Pinpoint the cell where the given text exists, returning its (X, Y) midpoint coordinate. 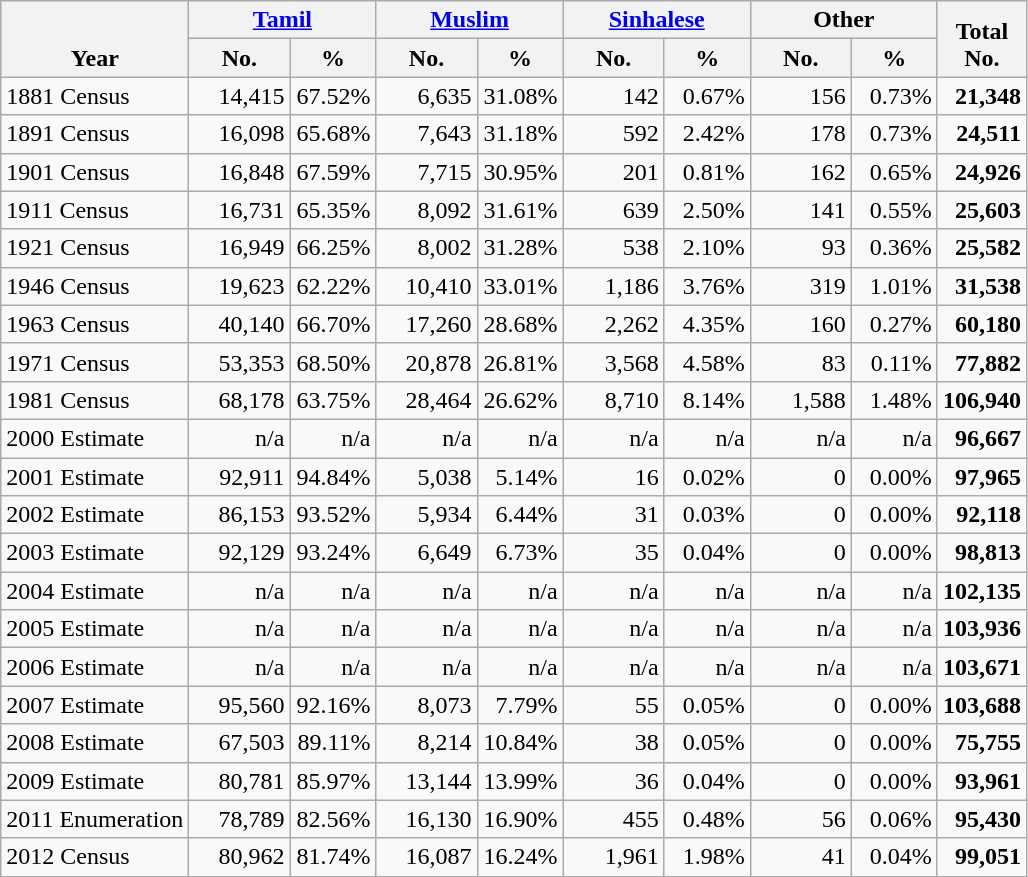
8,073 (426, 705)
16.24% (520, 857)
103,936 (982, 629)
92,911 (240, 477)
2.10% (707, 248)
160 (800, 324)
16.90% (520, 819)
2.42% (707, 134)
85.97% (333, 781)
2005 Estimate (95, 629)
53,353 (240, 362)
2007 Estimate (95, 705)
2000 Estimate (95, 438)
3,568 (614, 362)
95,560 (240, 705)
178 (800, 134)
1,588 (800, 400)
41 (800, 857)
2009 Estimate (95, 781)
2004 Estimate (95, 591)
16,848 (240, 172)
162 (800, 172)
92,118 (982, 515)
26.62% (520, 400)
68.50% (333, 362)
5,934 (426, 515)
93.24% (333, 553)
142 (614, 96)
13.99% (520, 781)
Tamil (282, 20)
2012 Census (95, 857)
21,348 (982, 96)
1963 Census (95, 324)
639 (614, 210)
1,186 (614, 286)
0.36% (894, 248)
26.81% (520, 362)
93.52% (333, 515)
6.73% (520, 553)
28.68% (520, 324)
92.16% (333, 705)
455 (614, 819)
16,130 (426, 819)
2006 Estimate (95, 667)
6,635 (426, 96)
7,715 (426, 172)
93,961 (982, 781)
28,464 (426, 400)
0.81% (707, 172)
24,926 (982, 172)
1946 Census (95, 286)
20,878 (426, 362)
31,538 (982, 286)
4.58% (707, 362)
16,731 (240, 210)
55 (614, 705)
0.03% (707, 515)
5.14% (520, 477)
0.55% (894, 210)
2011 Enumeration (95, 819)
65.35% (333, 210)
94.84% (333, 477)
98,813 (982, 553)
Other (844, 20)
63.75% (333, 400)
7,643 (426, 134)
67.52% (333, 96)
103,671 (982, 667)
1,961 (614, 857)
8,092 (426, 210)
1891 Census (95, 134)
1981 Census (95, 400)
5,038 (426, 477)
89.11% (333, 743)
592 (614, 134)
201 (614, 172)
40,140 (240, 324)
35 (614, 553)
0.27% (894, 324)
0.65% (894, 172)
30.95% (520, 172)
97,965 (982, 477)
4.35% (707, 324)
67.59% (333, 172)
8.14% (707, 400)
92,129 (240, 553)
0.67% (707, 96)
80,962 (240, 857)
106,940 (982, 400)
62.22% (333, 286)
2001 Estimate (95, 477)
319 (800, 286)
0.06% (894, 819)
Sinhalese (656, 20)
31.28% (520, 248)
1881 Census (95, 96)
81.74% (333, 857)
1.48% (894, 400)
0.02% (707, 477)
13,144 (426, 781)
31.61% (520, 210)
2002 Estimate (95, 515)
2.50% (707, 210)
TotalNo. (982, 39)
65.68% (333, 134)
19,623 (240, 286)
77,882 (982, 362)
7.79% (520, 705)
78,789 (240, 819)
Muslim (470, 20)
8,214 (426, 743)
2003 Estimate (95, 553)
99,051 (982, 857)
8,002 (426, 248)
10.84% (520, 743)
68,178 (240, 400)
83 (800, 362)
0.48% (707, 819)
2008 Estimate (95, 743)
86,153 (240, 515)
16,098 (240, 134)
102,135 (982, 591)
0.11% (894, 362)
82.56% (333, 819)
1.01% (894, 286)
25,582 (982, 248)
80,781 (240, 781)
1901 Census (95, 172)
14,415 (240, 96)
66.25% (333, 248)
1971 Census (95, 362)
156 (800, 96)
16,087 (426, 857)
538 (614, 248)
56 (800, 819)
1.98% (707, 857)
3.76% (707, 286)
60,180 (982, 324)
93 (800, 248)
25,603 (982, 210)
8,710 (614, 400)
17,260 (426, 324)
1921 Census (95, 248)
33.01% (520, 286)
6,649 (426, 553)
16 (614, 477)
16,949 (240, 248)
38 (614, 743)
10,410 (426, 286)
36 (614, 781)
1911 Census (95, 210)
2,262 (614, 324)
31.08% (520, 96)
31.18% (520, 134)
Year (95, 39)
96,667 (982, 438)
66.70% (333, 324)
103,688 (982, 705)
6.44% (520, 515)
24,511 (982, 134)
75,755 (982, 743)
67,503 (240, 743)
95,430 (982, 819)
31 (614, 515)
141 (800, 210)
